Return the [x, y] coordinate for the center point of the cell that contains the specified text.  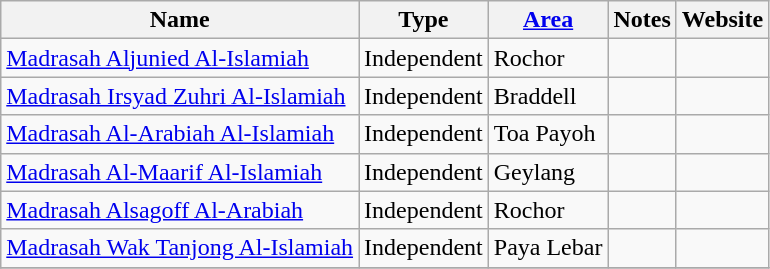
Madrasah Alsagoff Al-Arabiah [180, 210]
Madrasah Al-Arabiah Al-Islamiah [180, 134]
Madrasah Irsyad Zuhri Al-Islamiah [180, 96]
Braddell [548, 96]
Madrasah Al-Maarif Al-Islamiah [180, 172]
Paya Lebar [548, 248]
Toa Payoh [548, 134]
Area [548, 20]
Name [180, 20]
Website [722, 20]
Madrasah Aljunied Al-Islamiah [180, 58]
Madrasah Wak Tanjong Al-Islamiah [180, 248]
Notes [642, 20]
Type [424, 20]
Geylang [548, 172]
